Determine the (X, Y) coordinate at the center of the cell enclosing the given text.  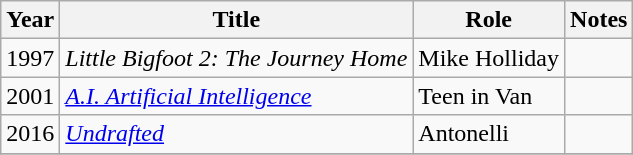
Little Bigfoot 2: The Journey Home (236, 58)
Teen in Van (489, 96)
A.I. Artificial Intelligence (236, 96)
Year (30, 20)
Undrafted (236, 134)
Mike Holliday (489, 58)
Role (489, 20)
Antonelli (489, 134)
1997 (30, 58)
Title (236, 20)
Notes (599, 20)
2001 (30, 96)
2016 (30, 134)
